Output the (X, Y) coordinate of the center of the cell containing the given text.  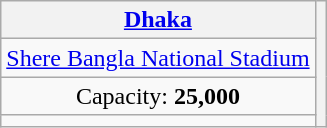
Shere Bangla National Stadium (158, 58)
Capacity: 25,000 (158, 96)
Dhaka (158, 20)
